Pinpoint the cell where the given text exists, returning its (X, Y) midpoint coordinate. 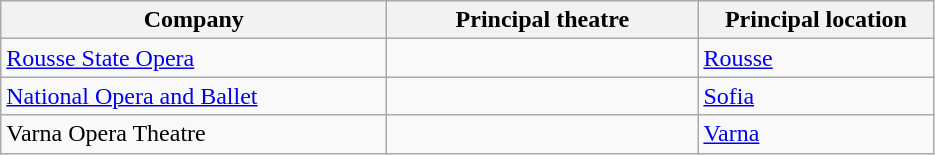
Principal location (816, 20)
Rousse (816, 58)
Company (194, 20)
National Opera and Ballet (194, 96)
Varna (816, 134)
Varna Opera Theatre (194, 134)
Sofia (816, 96)
Principal theatre (542, 20)
Rousse State Opera (194, 58)
